Search for the cell housing the specified text and yield its [X, Y] center coordinate. 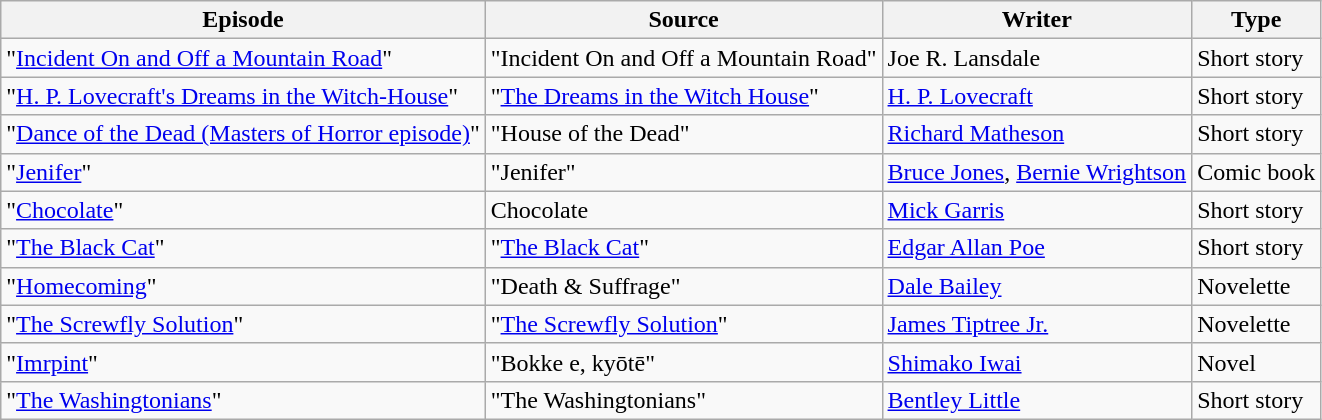
"The Dreams in the Witch House" [684, 96]
"Dance of the Dead (Masters of Horror episode)" [243, 134]
Edgar Allan Poe [1037, 248]
Source [684, 20]
James Tiptree Jr. [1037, 324]
Richard Matheson [1037, 134]
Writer [1037, 20]
"Chocolate" [243, 210]
Type [1256, 20]
Mick Garris [1037, 210]
Comic book [1256, 172]
"Imrpint" [243, 362]
"Homecoming" [243, 286]
Bentley Little [1037, 400]
"Death & Suffrage" [684, 286]
Dale Bailey [1037, 286]
Episode [243, 20]
Novel [1256, 362]
H. P. Lovecraft [1037, 96]
"Bokke e, kyōtē" [684, 362]
Shimako Iwai [1037, 362]
Joe R. Lansdale [1037, 58]
Bruce Jones, Bernie Wrightson [1037, 172]
"H. P. Lovecraft's Dreams in the Witch-House" [243, 96]
Chocolate [684, 210]
"House of the Dead" [684, 134]
